Extract the [x, y] coordinate from the center of the cell holding the provided text.  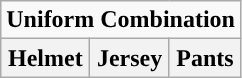
Pants [204, 58]
Uniform Combination [121, 20]
Helmet [46, 58]
Jersey [130, 58]
